Provide the [x, y] coordinate of the cell's center where the given text is located.  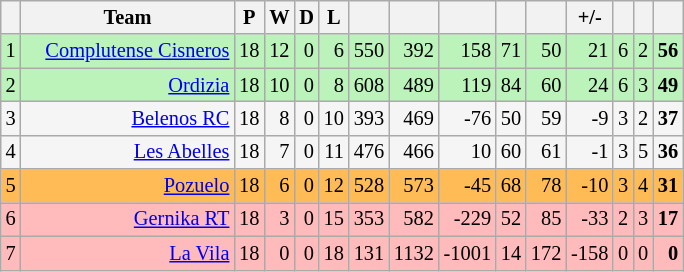
119 [468, 85]
393 [369, 118]
Gernika RT [128, 219]
Pozuelo [128, 186]
85 [546, 219]
71 [511, 51]
Les Abelles [128, 152]
550 [369, 51]
-33 [590, 219]
-45 [468, 186]
+/- [590, 17]
528 [369, 186]
573 [414, 186]
11 [334, 152]
476 [369, 152]
172 [546, 253]
-1001 [468, 253]
78 [546, 186]
17 [668, 219]
Ordizia [128, 85]
37 [668, 118]
608 [369, 85]
Complutense Cisneros [128, 51]
49 [668, 85]
-158 [590, 253]
61 [546, 152]
56 [668, 51]
353 [369, 219]
W [279, 17]
36 [668, 152]
84 [511, 85]
14 [511, 253]
1132 [414, 253]
466 [414, 152]
Belenos RC [128, 118]
15 [334, 219]
59 [546, 118]
P [249, 17]
489 [414, 85]
131 [369, 253]
La Vila [128, 253]
Team [128, 17]
-9 [590, 118]
52 [511, 219]
1 [11, 51]
68 [511, 186]
24 [590, 85]
21 [590, 51]
L [334, 17]
469 [414, 118]
-229 [468, 219]
D [306, 17]
582 [414, 219]
392 [414, 51]
158 [468, 51]
-76 [468, 118]
-1 [590, 152]
31 [668, 186]
-10 [590, 186]
